Scan for the cell matching the given text and deliver its (x, y) coordinate at center. 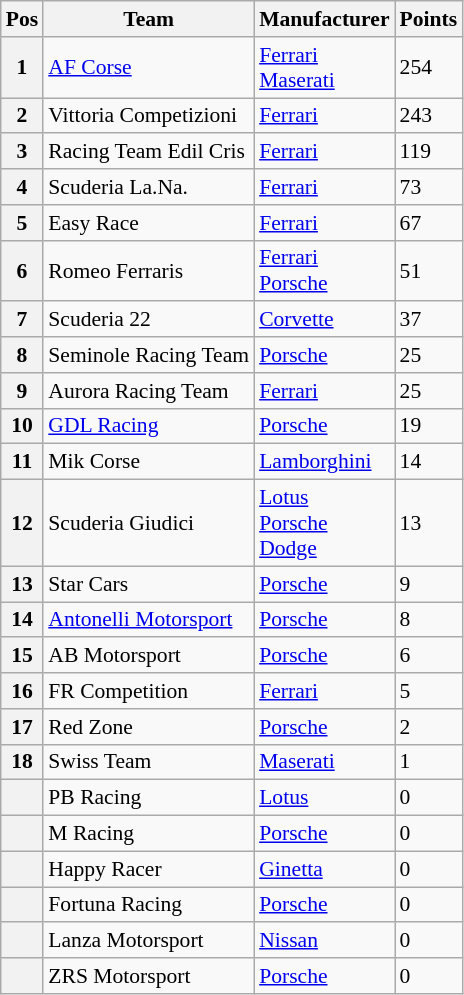
PB Racing (148, 798)
73 (429, 187)
Maserati (324, 762)
Racing Team Edil Cris (148, 152)
Scuderia La.Na. (148, 187)
7 (22, 320)
Star Cars (148, 584)
Team (148, 19)
Pos (22, 19)
Aurora Racing Team (148, 391)
ZRS Motorsport (148, 976)
11 (22, 462)
12 (22, 524)
Points (429, 19)
Scuderia Giudici (148, 524)
Manufacturer (324, 19)
Easy Race (148, 223)
15 (22, 656)
Swiss Team (148, 762)
FerrariPorsche (324, 270)
AF Corse (148, 68)
Scuderia 22 (148, 320)
Lamborghini (324, 462)
GDL Racing (148, 426)
FerrariMaserati (324, 68)
10 (22, 426)
Lanza Motorsport (148, 941)
LotusPorscheDodge (324, 524)
Romeo Ferraris (148, 270)
18 (22, 762)
Fortuna Racing (148, 905)
Ginetta (324, 869)
Corvette (324, 320)
4 (22, 187)
17 (22, 727)
Nissan (324, 941)
Mik Corse (148, 462)
19 (429, 426)
119 (429, 152)
Happy Racer (148, 869)
67 (429, 223)
3 (22, 152)
Lotus (324, 798)
AB Motorsport (148, 656)
Antonelli Motorsport (148, 620)
Vittoria Competizioni (148, 116)
51 (429, 270)
254 (429, 68)
Seminole Racing Team (148, 355)
16 (22, 691)
Red Zone (148, 727)
M Racing (148, 834)
FR Competition (148, 691)
37 (429, 320)
243 (429, 116)
